Capture the cell that displays the provided text and extract its [X, Y] central coordinate. 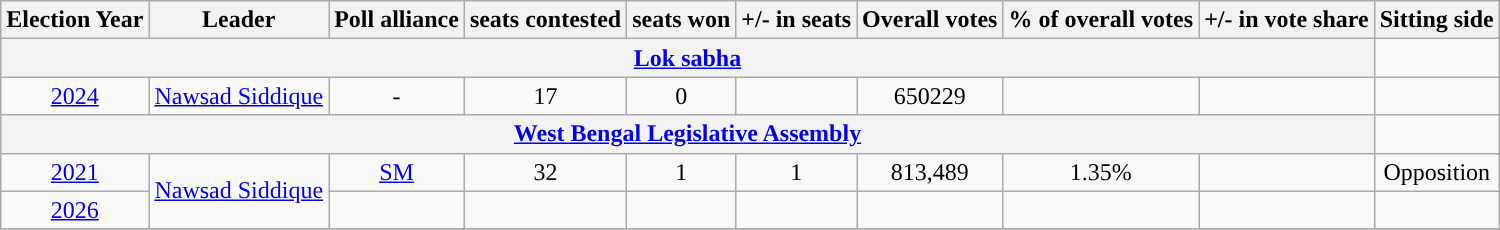
Opposition [1436, 172]
SM [397, 172]
Lok sabha [688, 58]
seats contested [545, 20]
Poll alliance [397, 20]
% of overall votes [1101, 20]
West Bengal Legislative Assembly [688, 134]
2021 [75, 172]
17 [545, 96]
Election Year [75, 20]
+/- in seats [796, 20]
Sitting side [1436, 20]
1.35% [1101, 172]
2024 [75, 96]
+/- in vote share [1287, 20]
Leader [239, 20]
2026 [75, 210]
813,489 [930, 172]
650229 [930, 96]
seats won [682, 20]
32 [545, 172]
- [397, 96]
0 [682, 96]
Overall votes [930, 20]
